Pinpoint the cell where the given text exists, returning its (X, Y) midpoint coordinate. 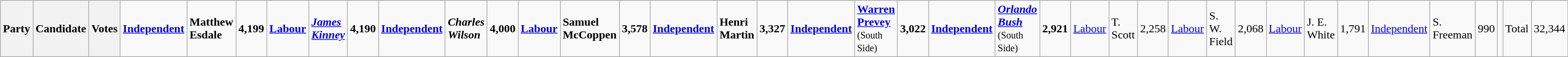
Candidate (61, 28)
3,578 (635, 28)
1,791 (1353, 28)
Warren Prevey(South Side) (876, 28)
S. W. Field (1221, 28)
4,190 (363, 28)
4,000 (503, 28)
Matthew Esdale (211, 28)
Votes (105, 28)
3,327 (772, 28)
Charles Wilson (466, 28)
4,199 (252, 28)
Total (1517, 28)
3,022 (913, 28)
990 (1486, 28)
2,921 (1055, 28)
Party (17, 28)
32,344 (1549, 28)
J. E. White (1321, 28)
Orlando Bush(South Side) (1017, 28)
T. Scott (1123, 28)
James Kinney (328, 28)
2,258 (1153, 28)
2,068 (1250, 28)
Henri Martin (737, 28)
Samuel McCoppen (589, 28)
S. Freeman (1453, 28)
